Detect which cell encompasses the target text, then output its [x, y] center coordinate. 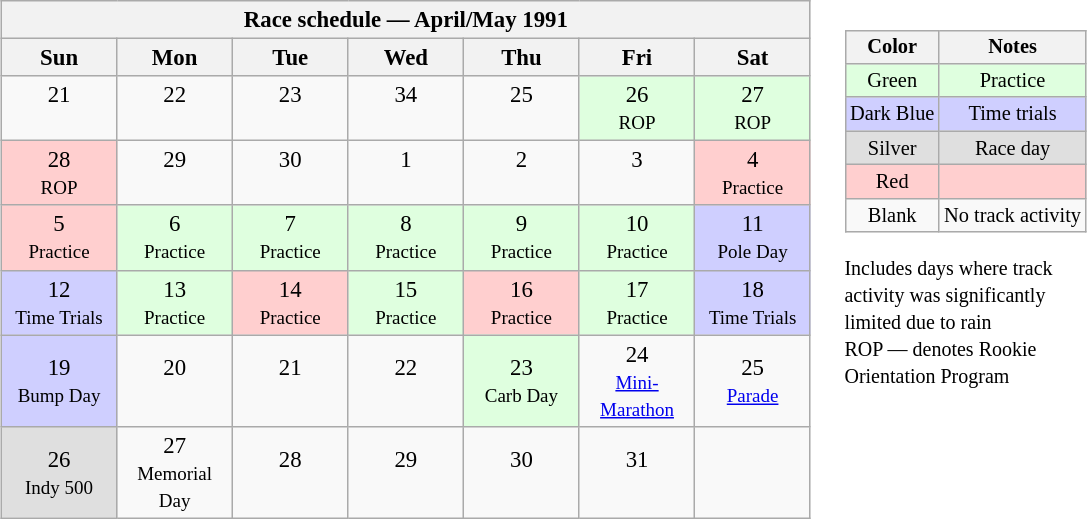
11Pole Day [753, 238]
15Practice [406, 302]
20 [175, 381]
Sun [59, 58]
31 [637, 472]
Fri [637, 58]
28 [290, 472]
Thu [522, 58]
Time trials [1012, 114]
1 [406, 174]
34 [406, 108]
Silver [892, 148]
23 [290, 108]
2 [522, 174]
9Practice [522, 238]
Practice [1012, 81]
Tue [290, 58]
27Memorial Day [175, 472]
18Time Trials [753, 302]
7Practice [290, 238]
14Practice [290, 302]
No track activity [1012, 215]
Notes [1012, 47]
8Practice [406, 238]
24Mini-Marathon [637, 381]
26ROP [637, 108]
Race schedule — April/May 1991 [406, 20]
27ROP [753, 108]
13Practice [175, 302]
Color [892, 47]
19Bump Day [59, 381]
6Practice [175, 238]
Sat [753, 58]
10Practice [637, 238]
Blank [892, 215]
5Practice [59, 238]
17Practice [637, 302]
12Time Trials [59, 302]
Wed [406, 58]
Mon [175, 58]
Green [892, 81]
4Practice [753, 174]
23Carb Day [522, 381]
Race day [1012, 148]
3 [637, 174]
26Indy 500 [59, 472]
Red [892, 182]
16Practice [522, 302]
25 [522, 108]
25Parade [753, 381]
Dark Blue [892, 114]
28ROP [59, 174]
